Output the [X, Y] coordinate of the center of the cell containing the given text.  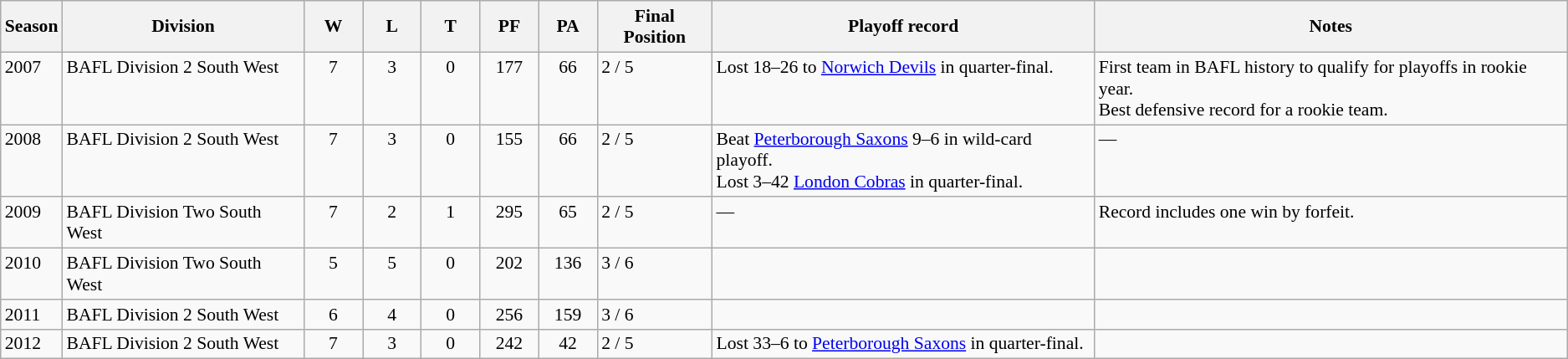
4 [392, 315]
Final Position [654, 27]
Division [182, 27]
2007 [32, 89]
2 [392, 223]
2010 [32, 274]
295 [509, 223]
136 [568, 274]
Season [32, 27]
65 [568, 223]
Playoff record [903, 27]
PA [568, 27]
1 [451, 223]
T [451, 27]
PF [509, 27]
2012 [32, 344]
2009 [32, 223]
Lost 33–6 to Peterborough Saxons in quarter-final. [903, 344]
2008 [32, 161]
2011 [32, 315]
155 [509, 161]
256 [509, 315]
6 [333, 315]
First team in BAFL history to qualify for playoffs in rookie year.Best defensive record for a rookie team. [1331, 89]
W [333, 27]
Record includes one win by forfeit. [1331, 223]
177 [509, 89]
42 [568, 344]
242 [509, 344]
Notes [1331, 27]
Beat Peterborough Saxons 9–6 in wild-card playoff.Lost 3–42 London Cobras in quarter-final. [903, 161]
L [392, 27]
159 [568, 315]
Lost 18–26 to Norwich Devils in quarter-final. [903, 89]
202 [509, 274]
